Extract the (x, y) coordinate from the center of the cell holding the provided text.  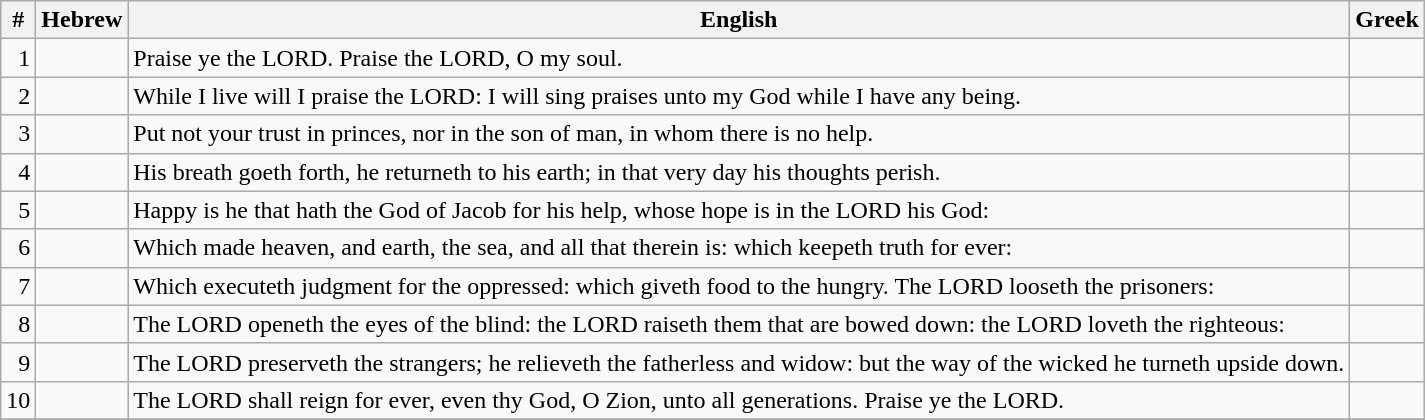
4 (18, 172)
# (18, 20)
The LORD shall reign for ever, even thy God, O Zion, unto all generations. Praise ye the LORD. (739, 400)
Which executeth judgment for the oppressed: which giveth food to the hungry. The LORD looseth the prisoners: (739, 286)
6 (18, 248)
3 (18, 134)
Put not your trust in princes, nor in the son of man, in whom there is no help. (739, 134)
10 (18, 400)
Hebrew (82, 20)
While I live will I praise the LORD: I will sing praises unto my God while I have any being. (739, 96)
8 (18, 324)
5 (18, 210)
Praise ye the LORD. Praise the LORD, O my soul. (739, 58)
Greek (1388, 20)
2 (18, 96)
Happy is he that hath the God of Jacob for his help, whose hope is in the LORD his God: (739, 210)
9 (18, 362)
His breath goeth forth, he returneth to his earth; in that very day his thoughts perish. (739, 172)
7 (18, 286)
Which made heaven, and earth, the sea, and all that therein is: which keepeth truth for ever: (739, 248)
1 (18, 58)
The LORD openeth the eyes of the blind: the LORD raiseth them that are bowed down: the LORD loveth the righteous: (739, 324)
English (739, 20)
The LORD preserveth the strangers; he relieveth the fatherless and widow: but the way of the wicked he turneth upside down. (739, 362)
